Return the [x, y] coordinate for the center point of the cell that contains the specified text.  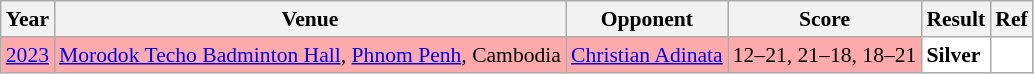
Silver [956, 55]
12–21, 21–18, 18–21 [825, 55]
Opponent [647, 19]
Christian Adinata [647, 55]
Score [825, 19]
Year [28, 19]
Morodok Techo Badminton Hall, Phnom Penh, Cambodia [310, 55]
Result [956, 19]
Venue [310, 19]
Ref [1011, 19]
2023 [28, 55]
